Find where the given text appears and provide that cell's center as [X, Y] coordinate. 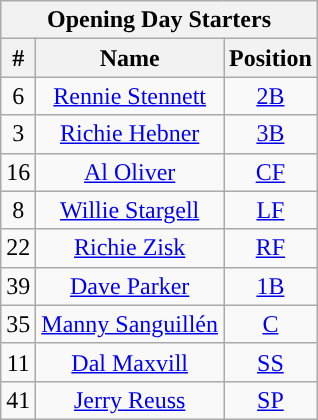
Willie Stargell [130, 210]
2B [271, 96]
Al Oliver [130, 172]
39 [18, 286]
LF [271, 210]
Jerry Reuss [130, 400]
SS [271, 362]
CF [271, 172]
Dave Parker [130, 286]
Name [130, 58]
11 [18, 362]
35 [18, 324]
1B [271, 286]
3 [18, 134]
Position [271, 58]
3B [271, 134]
22 [18, 248]
41 [18, 400]
RF [271, 248]
Richie Zisk [130, 248]
SP [271, 400]
16 [18, 172]
6 [18, 96]
Rennie Stennett [130, 96]
Manny Sanguillén [130, 324]
C [271, 324]
Opening Day Starters [160, 20]
Dal Maxvill [130, 362]
# [18, 58]
Richie Hebner [130, 134]
8 [18, 210]
